Output the (x, y) coordinate of the center of the cell containing the given text.  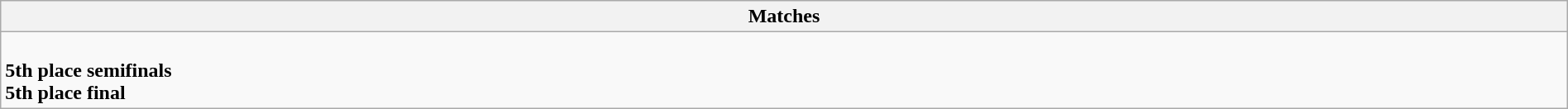
5th place semifinals 5th place final (784, 70)
Matches (784, 17)
